For the text-containing cell, return its midpoint in (x, y) coordinate format. 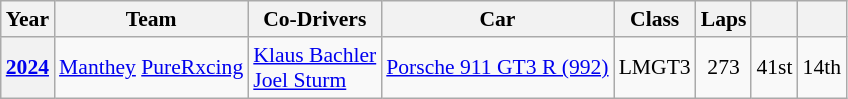
14th (822, 68)
Year (28, 19)
Car (497, 19)
2024 (28, 68)
Klaus Bachler Joel Sturm (314, 68)
Manthey PureRxcing (151, 68)
LMGT3 (655, 68)
273 (724, 68)
Team (151, 19)
Porsche 911 GT3 R (992) (497, 68)
Class (655, 19)
41st (774, 68)
Co-Drivers (314, 19)
Laps (724, 19)
